Find where the given text appears and provide that cell's center as [x, y] coordinate. 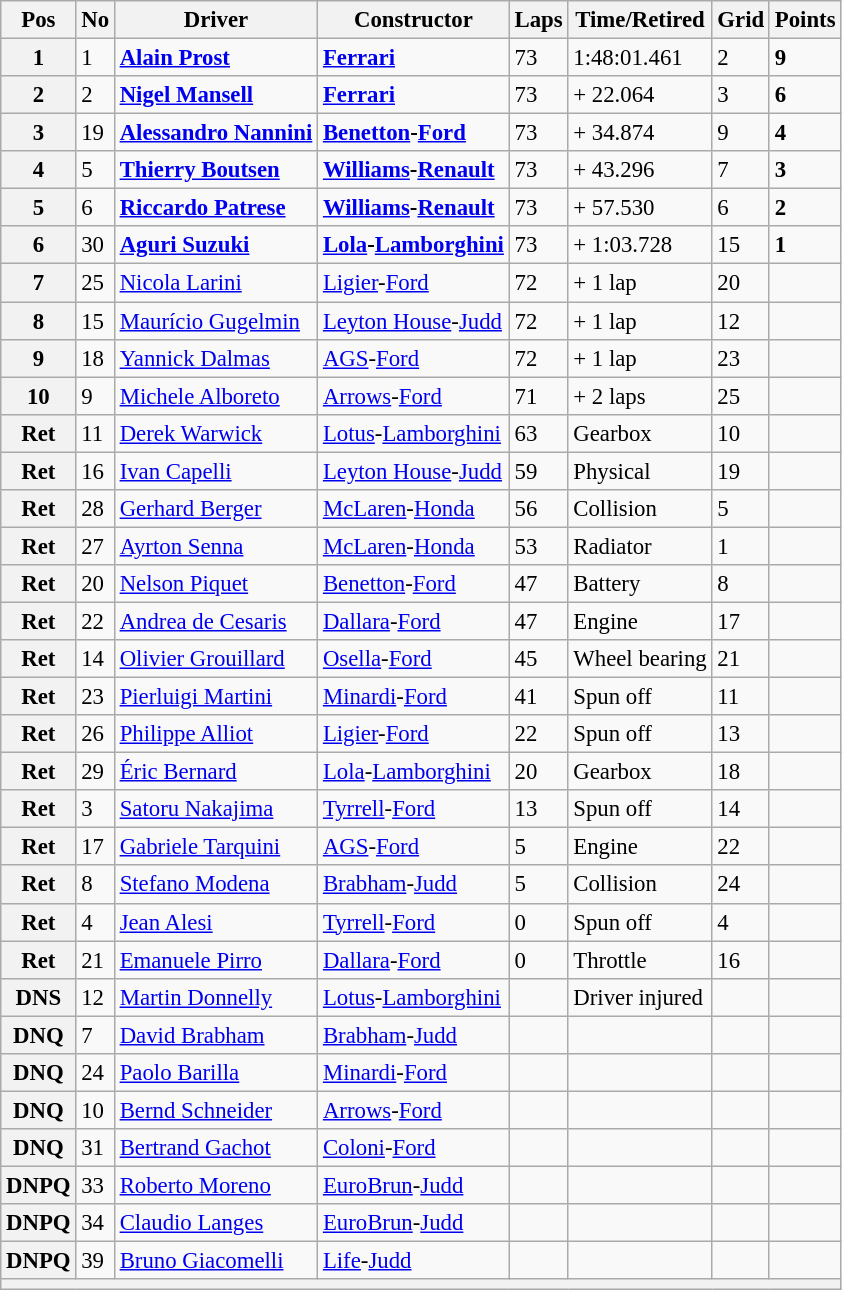
Wheel bearing [640, 659]
53 [538, 546]
Bruno Giacomelli [216, 1261]
30 [95, 245]
Martin Donnelly [216, 997]
Nelson Piquet [216, 584]
34 [95, 1223]
Osella-Ford [414, 659]
Jean Alesi [216, 922]
+ 2 laps [640, 396]
Coloni-Ford [414, 1148]
Nigel Mansell [216, 95]
Points [804, 20]
Time/Retired [640, 20]
63 [538, 433]
Andrea de Cesaris [216, 621]
Pos [38, 20]
39 [95, 1261]
Gabriele Tarquini [216, 847]
DNS [38, 997]
Alessandro Nannini [216, 133]
Nicola Larini [216, 283]
41 [538, 697]
33 [95, 1185]
45 [538, 659]
Emanuele Pirro [216, 960]
Satoru Nakajima [216, 809]
Life-Judd [414, 1261]
Yannick Dalmas [216, 358]
71 [538, 396]
+ 57.530 [640, 208]
No [95, 20]
Battery [640, 584]
1:48:01.461 [640, 58]
Éric Bernard [216, 772]
+ 22.064 [640, 95]
Grid [740, 20]
Claudio Langes [216, 1223]
Alain Prost [216, 58]
Philippe Alliot [216, 734]
28 [95, 509]
56 [538, 509]
David Brabham [216, 1035]
+ 1:03.728 [640, 245]
Paolo Barilla [216, 1073]
Physical [640, 471]
27 [95, 546]
Ivan Capelli [216, 471]
26 [95, 734]
+ 34.874 [640, 133]
Driver injured [640, 997]
59 [538, 471]
Bertrand Gachot [216, 1148]
Roberto Moreno [216, 1185]
Olivier Grouillard [216, 659]
Stefano Modena [216, 885]
Thierry Boutsen [216, 170]
Throttle [640, 960]
29 [95, 772]
31 [95, 1148]
Aguri Suzuki [216, 245]
Ayrton Senna [216, 546]
Riccardo Patrese [216, 208]
+ 43.296 [640, 170]
Michele Alboreto [216, 396]
Constructor [414, 20]
Driver [216, 20]
Laps [538, 20]
Bernd Schneider [216, 1110]
Radiator [640, 546]
Gerhard Berger [216, 509]
Maurício Gugelmin [216, 321]
Derek Warwick [216, 433]
Pierluigi Martini [216, 697]
